Identify which cell holds the provided text, then report its [X, Y] central coordinate. 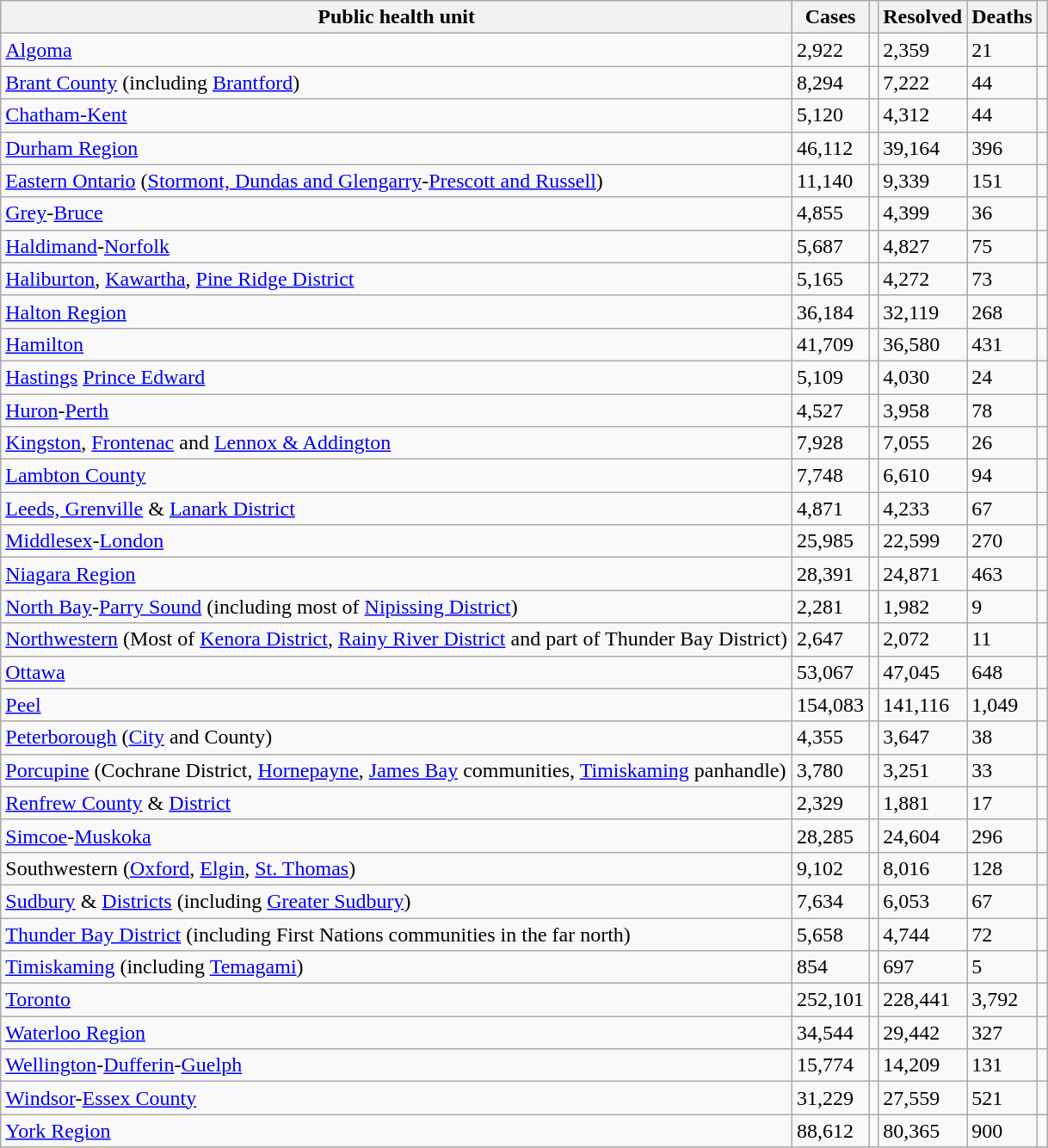
5,109 [831, 377]
28,285 [831, 836]
Southwestern (Oxford, Elgin, St. Thomas) [397, 868]
34,544 [831, 1033]
900 [1002, 1131]
Renfrew County & District [397, 803]
648 [1002, 672]
7,634 [831, 901]
463 [1002, 574]
296 [1002, 836]
York Region [397, 1131]
Niagara Region [397, 574]
32,119 [922, 312]
9,102 [831, 868]
131 [1002, 1065]
327 [1002, 1033]
4,355 [831, 738]
Peel [397, 705]
88,612 [831, 1131]
154,083 [831, 705]
Wellington-Dufferin-Guelph [397, 1065]
38 [1002, 738]
4,030 [922, 377]
4,272 [922, 279]
2,281 [831, 607]
46,112 [831, 148]
33 [1002, 770]
Windsor-Essex County [397, 1098]
Huron-Perth [397, 410]
1,982 [922, 607]
Leeds, Grenville & Lanark District [397, 509]
7,928 [831, 443]
36,580 [922, 344]
3,958 [922, 410]
Haliburton, Kawartha, Pine Ridge District [397, 279]
Peterborough (City and County) [397, 738]
431 [1002, 344]
4,827 [922, 246]
3,647 [922, 738]
2,922 [831, 50]
78 [1002, 410]
Simcoe-Muskoka [397, 836]
1,881 [922, 803]
22,599 [922, 541]
6,610 [922, 476]
80,365 [922, 1131]
47,045 [922, 672]
4,855 [831, 213]
75 [1002, 246]
17 [1002, 803]
396 [1002, 148]
15,774 [831, 1065]
72 [1002, 934]
2,359 [922, 50]
7,055 [922, 443]
41,709 [831, 344]
521 [1002, 1098]
Eastern Ontario (Stormont, Dundas and Glengarry-Prescott and Russell) [397, 181]
Algoma [397, 50]
2,072 [922, 639]
36 [1002, 213]
2,647 [831, 639]
Toronto [397, 1000]
5,120 [831, 115]
39,164 [922, 148]
31,229 [831, 1098]
36,184 [831, 312]
4,399 [922, 213]
Middlesex-London [397, 541]
25,985 [831, 541]
Deaths [1002, 17]
94 [1002, 476]
5 [1002, 967]
268 [1002, 312]
1,049 [1002, 705]
Northwestern (Most of Kenora District, Rainy River District and part of Thunder Bay District) [397, 639]
4,312 [922, 115]
5,165 [831, 279]
7,748 [831, 476]
Porcupine (Cochrane District, Hornepayne, James Bay communities, Timiskaming panhandle) [397, 770]
Sudbury & Districts (including Greater Sudbury) [397, 901]
3,251 [922, 770]
Resolved [922, 17]
6,053 [922, 901]
28,391 [831, 574]
4,744 [922, 934]
9,339 [922, 181]
Hastings Prince Edward [397, 377]
Kingston, Frontenac and Lennox & Addington [397, 443]
Ottawa [397, 672]
Hamilton [397, 344]
697 [922, 967]
228,441 [922, 1000]
Grey-Bruce [397, 213]
3,792 [1002, 1000]
141,116 [922, 705]
Thunder Bay District (including First Nations communities in the far north) [397, 934]
Chatham-Kent [397, 115]
3,780 [831, 770]
4,233 [922, 509]
Cases [831, 17]
Brant County (including Brantford) [397, 83]
24,871 [922, 574]
Public health unit [397, 17]
26 [1002, 443]
11 [1002, 639]
2,329 [831, 803]
29,442 [922, 1033]
5,687 [831, 246]
Timiskaming (including Temagami) [397, 967]
27,559 [922, 1098]
128 [1002, 868]
270 [1002, 541]
7,222 [922, 83]
73 [1002, 279]
252,101 [831, 1000]
24 [1002, 377]
4,871 [831, 509]
9 [1002, 607]
Lambton County [397, 476]
Waterloo Region [397, 1033]
Halton Region [397, 312]
854 [831, 967]
4,527 [831, 410]
11,140 [831, 181]
Durham Region [397, 148]
Haldimand-Norfolk [397, 246]
14,209 [922, 1065]
24,604 [922, 836]
5,658 [831, 934]
53,067 [831, 672]
North Bay-Parry Sound (including most of Nipissing District) [397, 607]
21 [1002, 50]
151 [1002, 181]
8,294 [831, 83]
8,016 [922, 868]
